For the text-containing cell, return its midpoint in [x, y] coordinate format. 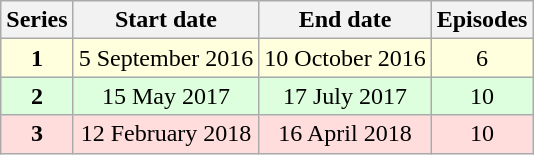
10 October 2016 [345, 58]
3 [37, 134]
12 February 2018 [166, 134]
5 September 2016 [166, 58]
1 [37, 58]
Episodes [482, 20]
17 July 2017 [345, 96]
16 April 2018 [345, 134]
15 May 2017 [166, 96]
2 [37, 96]
6 [482, 58]
Start date [166, 20]
Series [37, 20]
End date [345, 20]
